Extract the (X, Y) coordinate from the center of the cell holding the provided text.  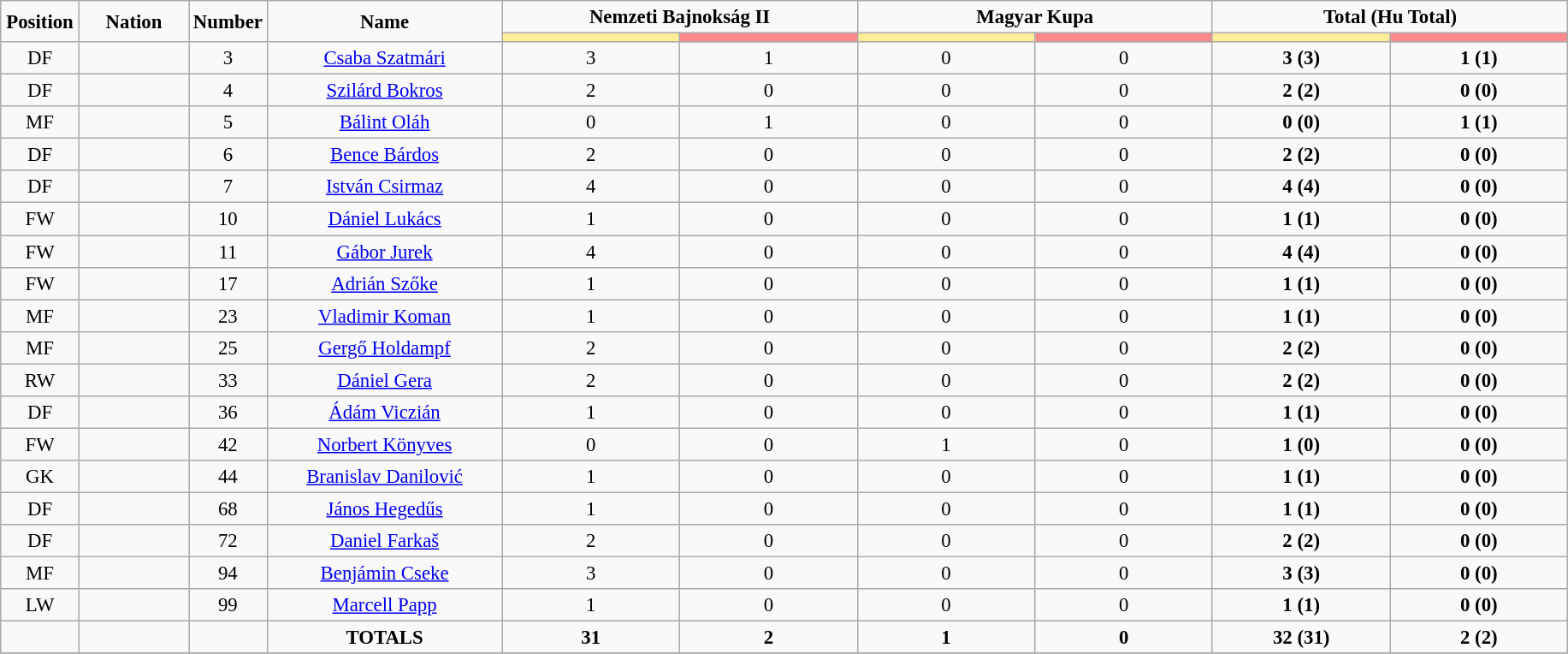
Dániel Lukács (385, 219)
Magyar Kupa (1035, 17)
Norbert Könyves (385, 444)
Bence Bárdos (385, 155)
Dániel Gera (385, 380)
42 (228, 444)
32 (31) (1301, 638)
1 (0) (1301, 444)
68 (228, 508)
Gábor Jurek (385, 252)
Ádám Viczián (385, 413)
Gergő Holdampf (385, 348)
Total (Hu Total) (1389, 17)
72 (228, 541)
Branislav Danilović (385, 477)
TOTALS (385, 638)
23 (228, 316)
Nemzeti Bajnokság II (679, 17)
11 (228, 252)
6 (228, 155)
Benjámin Cseke (385, 574)
33 (228, 380)
Vladimir Koman (385, 316)
Name (385, 21)
Adrián Szőke (385, 283)
RW (40, 380)
25 (228, 348)
LW (40, 605)
5 (228, 122)
János Hegedűs (385, 508)
36 (228, 413)
99 (228, 605)
Bálint Oláh (385, 122)
31 (591, 638)
Daniel Farkaš (385, 541)
Nation (133, 21)
Number (228, 21)
44 (228, 477)
7 (228, 187)
Csaba Szatmári (385, 58)
Marcell Papp (385, 605)
Position (40, 21)
GK (40, 477)
10 (228, 219)
17 (228, 283)
Szilárd Bokros (385, 91)
94 (228, 574)
István Csirmaz (385, 187)
